Return [X, Y] of the center of cell containing provided text 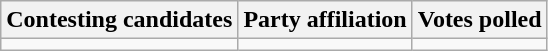
Party affiliation [325, 20]
Contesting candidates [120, 20]
Votes polled [480, 20]
